Pinpoint the cell where the given text exists, returning its [X, Y] midpoint coordinate. 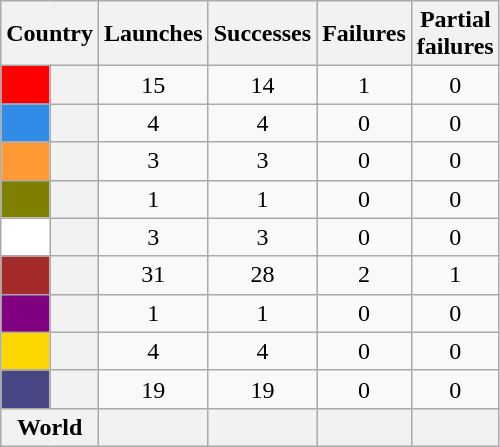
2 [364, 275]
Launches [153, 34]
15 [153, 85]
Failures [364, 34]
Country [50, 34]
World [50, 427]
Successes [262, 34]
31 [153, 275]
28 [262, 275]
Partial failures [455, 34]
14 [262, 85]
